Scan for the cell matching the given text and deliver its (x, y) coordinate at center. 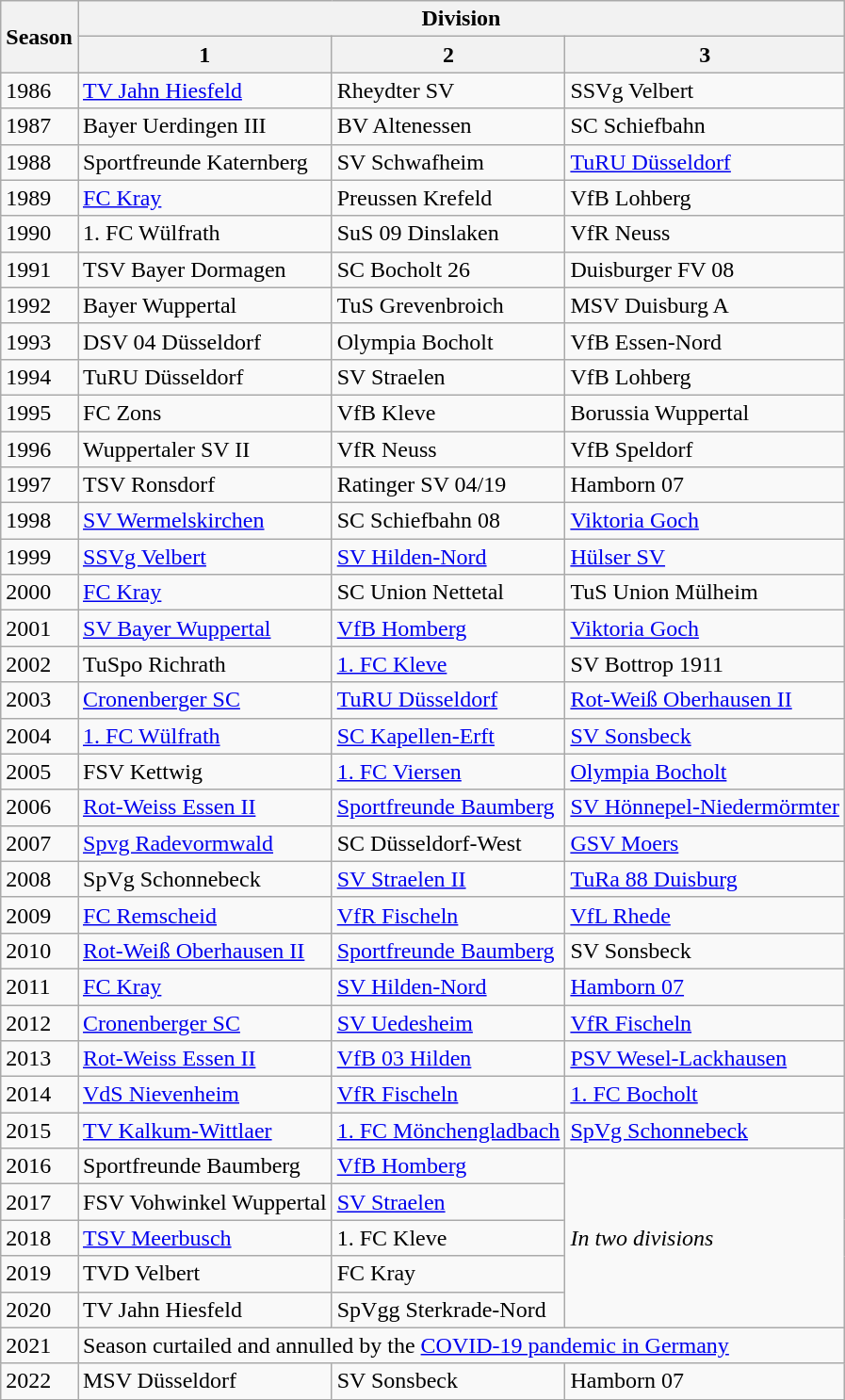
2006 (40, 807)
Division (461, 19)
SC Schiefbahn (705, 126)
1. FC Viersen (448, 772)
2002 (40, 664)
1996 (40, 449)
MSV Düsseldorf (204, 1381)
1998 (40, 521)
2015 (40, 1131)
2020 (40, 1310)
DSV 04 Düsseldorf (204, 341)
TSV Meerbusch (204, 1238)
Season curtailed and annulled by the COVID-19 pandemic in Germany (461, 1345)
2016 (40, 1166)
1 (204, 55)
PSV Wesel-Lackhausen (705, 1059)
TV Kalkum-Wittlaer (204, 1131)
SV Uedesheim (448, 1022)
3 (705, 55)
2022 (40, 1381)
1999 (40, 557)
1993 (40, 341)
TSV Bayer Dormagen (204, 269)
SC Union Nettetal (448, 593)
2014 (40, 1095)
SuS 09 Dinslaken (448, 234)
2004 (40, 736)
2012 (40, 1022)
2021 (40, 1345)
GSV Moers (705, 843)
Spvg Radevormwald (204, 843)
SV Hönnepel-Niedermörmter (705, 807)
FSV Kettwig (204, 772)
SC Bocholt 26 (448, 269)
1997 (40, 485)
VfB Essen-Nord (705, 341)
2010 (40, 951)
SV Bottrop 1911 (705, 664)
Sportfreunde Katernberg (204, 162)
Bayer Wuppertal (204, 305)
1987 (40, 126)
1988 (40, 162)
SC Düsseldorf-West (448, 843)
VfB Speldorf (705, 449)
VdS Nievenheim (204, 1095)
TuS Union Mülheim (705, 593)
1. FC Mönchengladbach (448, 1131)
SV Wermelskirchen (204, 521)
2018 (40, 1238)
SpVgg Sterkrade-Nord (448, 1310)
BV Altenessen (448, 126)
Wuppertaler SV II (204, 449)
2003 (40, 700)
TSV Ronsdorf (204, 485)
VfB 03 Hilden (448, 1059)
2007 (40, 843)
2001 (40, 628)
MSV Duisburg A (705, 305)
TuS Grevenbroich (448, 305)
2005 (40, 772)
TVD Velbert (204, 1274)
Ratinger SV 04/19 (448, 485)
FSV Vohwinkel Wuppertal (204, 1202)
SV Straelen II (448, 879)
TuSpo Richrath (204, 664)
SV Schwafheim (448, 162)
2017 (40, 1202)
Preussen Krefeld (448, 198)
1989 (40, 198)
Borussia Wuppertal (705, 413)
Bayer Uerdingen III (204, 126)
2008 (40, 879)
FC Remscheid (204, 915)
2 (448, 55)
1994 (40, 377)
Duisburger FV 08 (705, 269)
VfL Rhede (705, 915)
1995 (40, 413)
VfB Kleve (448, 413)
Season (40, 37)
Rheydter SV (448, 90)
2013 (40, 1059)
Hülser SV (705, 557)
SC Schiefbahn 08 (448, 521)
2019 (40, 1274)
SV Bayer Wuppertal (204, 628)
TuRa 88 Duisburg (705, 879)
1991 (40, 269)
In two divisions (705, 1238)
1992 (40, 305)
FC Zons (204, 413)
2011 (40, 986)
2009 (40, 915)
1986 (40, 90)
SC Kapellen-Erft (448, 736)
1990 (40, 234)
1. FC Bocholt (705, 1095)
2000 (40, 593)
